Capture the cell that displays the provided text and extract its [X, Y] central coordinate. 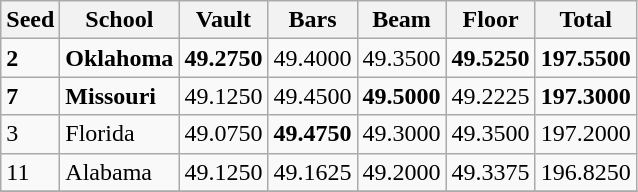
49.2000 [402, 172]
Oklahoma [120, 58]
197.5500 [586, 58]
Alabama [120, 172]
3 [30, 134]
Missouri [120, 96]
49.4000 [312, 58]
Beam [402, 20]
49.2750 [224, 58]
Bars [312, 20]
196.8250 [586, 172]
49.0750 [224, 134]
7 [30, 96]
School [120, 20]
49.1625 [312, 172]
49.3000 [402, 134]
11 [30, 172]
2 [30, 58]
49.2225 [490, 96]
Seed [30, 20]
49.5250 [490, 58]
Florida [120, 134]
Total [586, 20]
197.3000 [586, 96]
Vault [224, 20]
49.4500 [312, 96]
49.5000 [402, 96]
49.3375 [490, 172]
49.4750 [312, 134]
197.2000 [586, 134]
Floor [490, 20]
